From the cell containing the given text, extract its center point as [X, Y] coordinate. 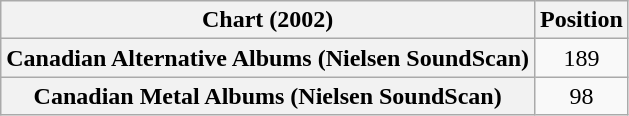
Canadian Metal Albums (Nielsen SoundScan) [268, 96]
Chart (2002) [268, 20]
Canadian Alternative Albums (Nielsen SoundScan) [268, 58]
189 [582, 58]
Position [582, 20]
98 [582, 96]
